Search for the cell housing the specified text and yield its [x, y] center coordinate. 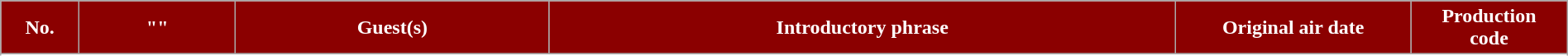
No. [40, 28]
Guest(s) [392, 28]
Introductory phrase [863, 28]
"" [157, 28]
Production code [1489, 28]
Original air date [1293, 28]
